Find where the given text appears and provide that cell's center as (X, Y) coordinate. 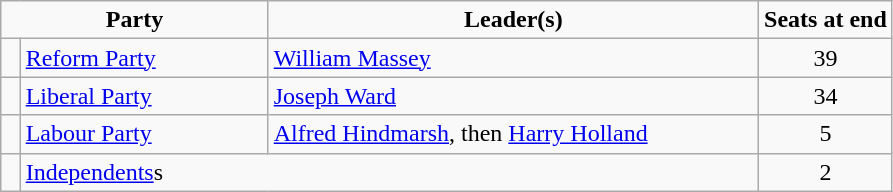
Liberal Party (144, 96)
Leader(s) (513, 20)
Seats at end (826, 20)
William Massey (513, 58)
Independentss (389, 172)
39 (826, 58)
Alfred Hindmarsh, then Harry Holland (513, 134)
Party (134, 20)
Joseph Ward (513, 96)
34 (826, 96)
Labour Party (144, 134)
5 (826, 134)
2 (826, 172)
Reform Party (144, 58)
